Provide the [X, Y] coordinate of the cell's center where the given text is located.  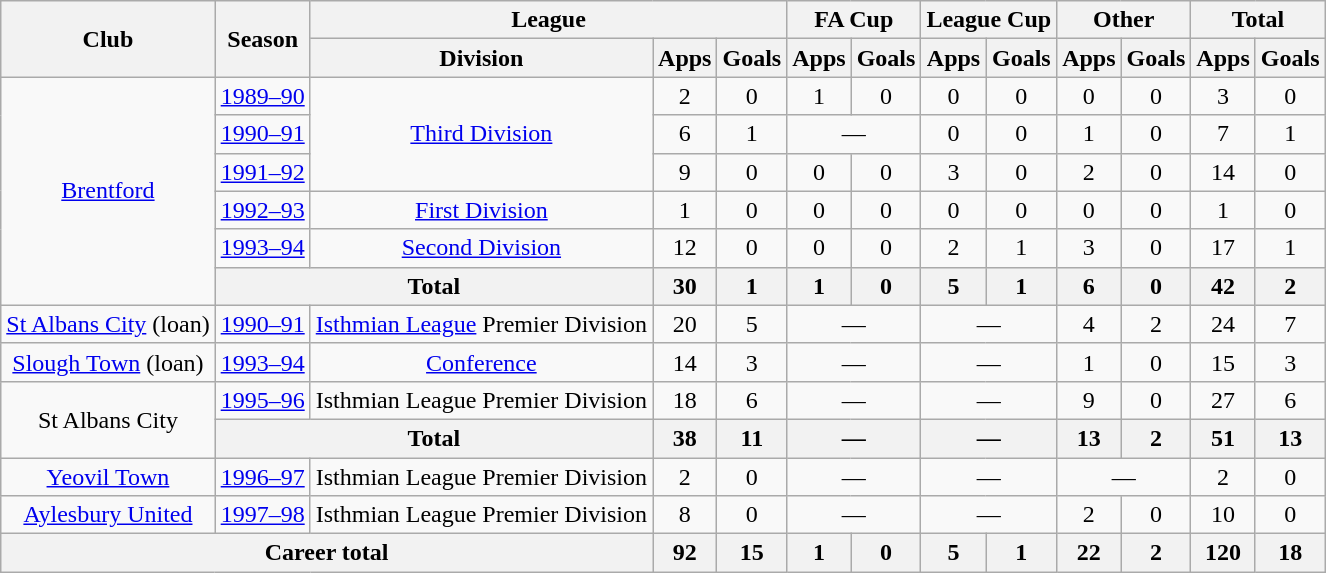
30 [685, 286]
Brentford [108, 191]
11 [752, 438]
Season [262, 39]
27 [1223, 400]
Third Division [481, 134]
17 [1223, 248]
1991–92 [262, 172]
51 [1223, 438]
1996–97 [262, 477]
Division [481, 58]
20 [685, 324]
4 [1089, 324]
12 [685, 248]
42 [1223, 286]
38 [685, 438]
League [548, 20]
First Division [481, 210]
St Albans City [108, 419]
Career total [327, 553]
Aylesbury United [108, 515]
120 [1223, 553]
FA Cup [854, 20]
League Cup [989, 20]
22 [1089, 553]
92 [685, 553]
1995–96 [262, 400]
Yeovil Town [108, 477]
1997–98 [262, 515]
Conference [481, 362]
St Albans City (loan) [108, 324]
Slough Town (loan) [108, 362]
Club [108, 39]
24 [1223, 324]
Second Division [481, 248]
8 [685, 515]
10 [1223, 515]
1992–93 [262, 210]
1989–90 [262, 96]
Other [1124, 20]
